Scan for the cell matching the given text and deliver its (x, y) coordinate at center. 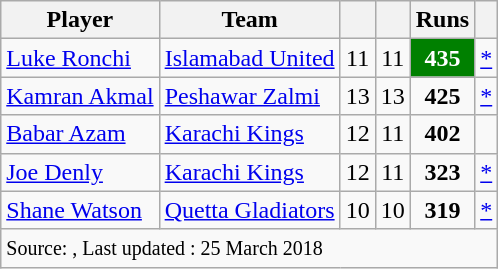
Peshawar Zalmi (250, 96)
323 (442, 172)
Player (80, 20)
425 (442, 96)
Runs (442, 20)
Babar Azam (80, 134)
435 (442, 58)
Islamabad United (250, 58)
Quetta Gladiators (250, 210)
Shane Watson (80, 210)
Source: , Last updated : 25 March 2018 (250, 248)
Team (250, 20)
Luke Ronchi (80, 58)
402 (442, 134)
Joe Denly (80, 172)
319 (442, 210)
Kamran Akmal (80, 96)
